Scan for the cell matching the given text and deliver its (x, y) coordinate at center. 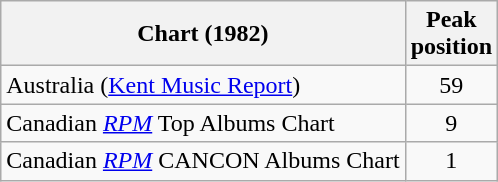
59 (451, 85)
Canadian RPM CANCON Albums Chart (203, 161)
Australia (Kent Music Report) (203, 85)
Peakposition (451, 34)
1 (451, 161)
Canadian RPM Top Albums Chart (203, 123)
Chart (1982) (203, 34)
9 (451, 123)
